Return [x, y] of the center of cell containing provided text 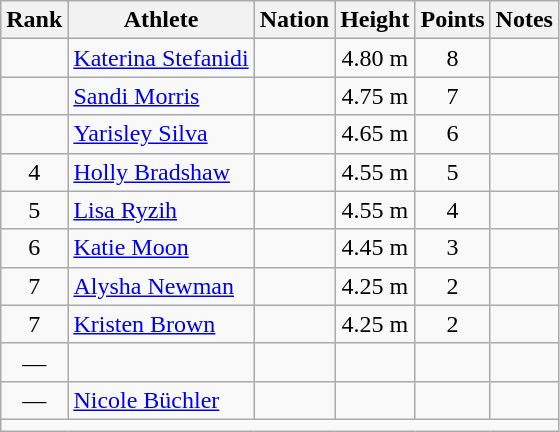
Athlete [161, 20]
Sandi Morris [161, 96]
Lisa Ryzih [161, 210]
Notes [524, 20]
Rank [34, 20]
Katerina Stefanidi [161, 58]
Nation [294, 20]
Holly Bradshaw [161, 172]
4.75 m [375, 96]
Alysha Newman [161, 286]
4.45 m [375, 248]
4.80 m [375, 58]
Katie Moon [161, 248]
8 [452, 58]
4.65 m [375, 134]
Yarisley Silva [161, 134]
Kristen Brown [161, 324]
Points [452, 20]
3 [452, 248]
Nicole Büchler [161, 400]
Height [375, 20]
